Scan for the cell matching the given text and deliver its [x, y] coordinate at center. 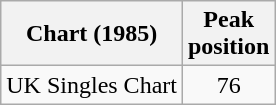
Chart (1985) [92, 34]
Peakposition [228, 34]
UK Singles Chart [92, 85]
76 [228, 85]
